Scan for the cell matching the given text and deliver its [X, Y] coordinate at center. 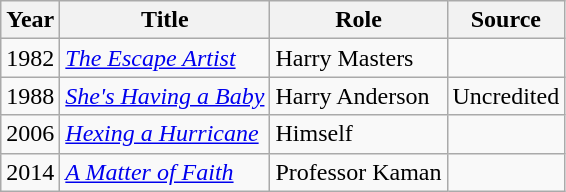
Harry Masters [358, 58]
Himself [358, 134]
A Matter of Faith [165, 172]
2014 [30, 172]
Title [165, 20]
Harry Anderson [358, 96]
The Escape Artist [165, 58]
Hexing a Hurricane [165, 134]
Source [506, 20]
1988 [30, 96]
Role [358, 20]
2006 [30, 134]
1982 [30, 58]
Professor Kaman [358, 172]
Year [30, 20]
Uncredited [506, 96]
She's Having a Baby [165, 96]
